Locate the cell with the specified text and output its [x, y] center coordinate. 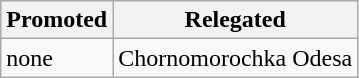
Promoted [57, 20]
Chornomorochka Odesa [236, 58]
Relegated [236, 20]
none [57, 58]
